Detect which cell encompasses the target text, then output its (x, y) center coordinate. 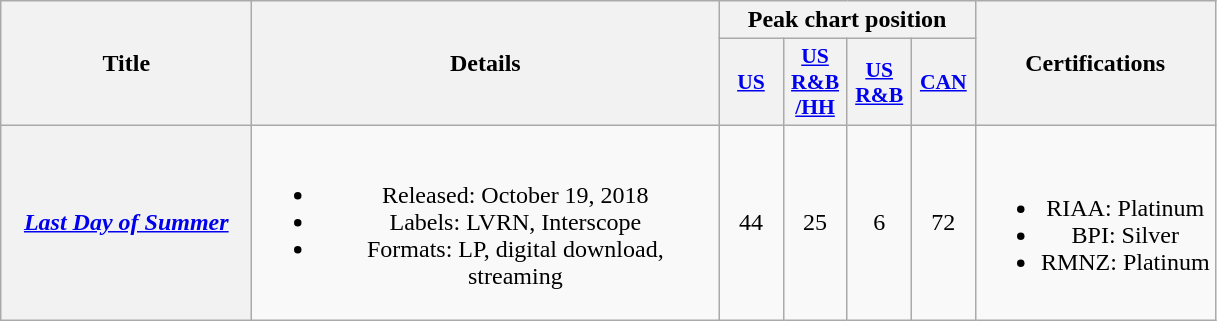
Details (486, 64)
72 (943, 222)
RIAA: PlatinumBPI: SilverRMNZ: Platinum (1095, 222)
USR&B (879, 82)
Released: October 19, 2018Labels: LVRN, InterscopeFormats: LP, digital download, streaming (486, 222)
Title (126, 64)
Last Day of Summer (126, 222)
44 (751, 222)
6 (879, 222)
25 (815, 222)
US (751, 82)
Certifications (1095, 64)
CAN (943, 82)
Peak chart position (847, 20)
USR&B/HH (815, 82)
